Output the (x, y) coordinate of the center of the cell containing the given text.  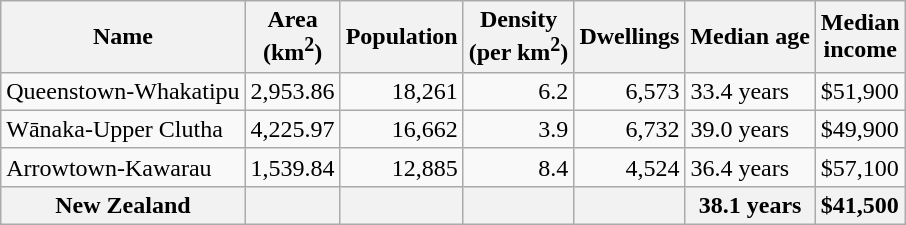
38.1 years (750, 205)
4,225.97 (292, 129)
Arrowtown-Kawarau (123, 167)
Median age (750, 37)
6,573 (630, 91)
Population (402, 37)
Area(km2) (292, 37)
Queenstown-Whakatipu (123, 91)
Density(per km2) (518, 37)
39.0 years (750, 129)
36.4 years (750, 167)
$51,900 (860, 91)
12,885 (402, 167)
$49,900 (860, 129)
16,662 (402, 129)
$41,500 (860, 205)
Dwellings (630, 37)
18,261 (402, 91)
New Zealand (123, 205)
Wānaka-Upper Clutha (123, 129)
6.2 (518, 91)
6,732 (630, 129)
Medianincome (860, 37)
33.4 years (750, 91)
Name (123, 37)
4,524 (630, 167)
3.9 (518, 129)
1,539.84 (292, 167)
8.4 (518, 167)
$57,100 (860, 167)
2,953.86 (292, 91)
